Output the [X, Y] coordinate of the center of the cell containing the given text.  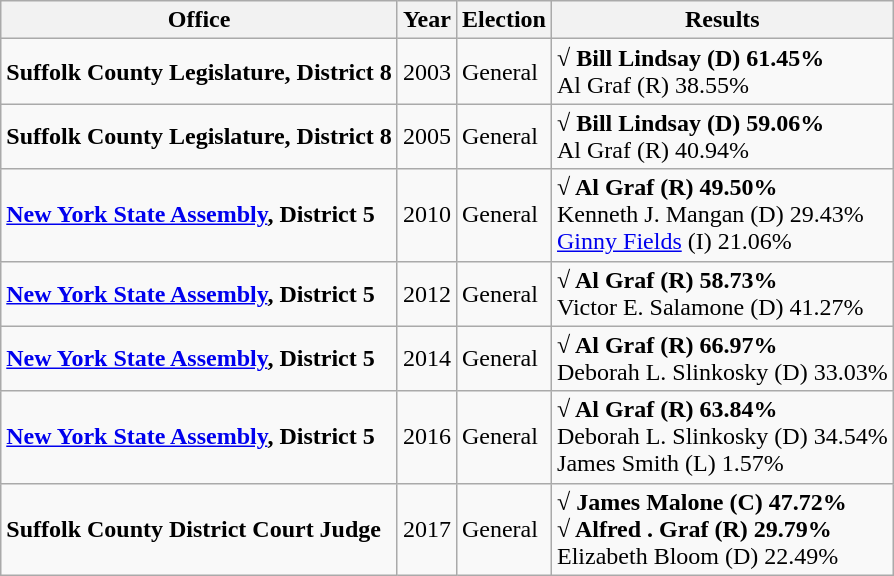
Year [426, 20]
2012 [426, 294]
√ Al Graf (R) 63.84%Deborah L. Slinkosky (D) 34.54%James Smith (L) 1.57% [723, 437]
2003 [426, 72]
2017 [426, 529]
√ Al Graf (R) 66.97%Deborah L. Slinkosky (D) 33.03% [723, 358]
√ Bill Lindsay (D) 59.06%Al Graf (R) 40.94% [723, 136]
√ Bill Lindsay (D) 61.45%Al Graf (R) 38.55% [723, 72]
√ Al Graf (R) 58.73%Victor E. Salamone (D) 41.27% [723, 294]
Suffolk County District Court Judge [200, 529]
2014 [426, 358]
2010 [426, 215]
2005 [426, 136]
Election [504, 20]
Office [200, 20]
√ Al Graf (R) 49.50%Kenneth J. Mangan (D) 29.43%Ginny Fields (I) 21.06% [723, 215]
Results [723, 20]
√ James Malone (C) 47.72%√ Alfred . Graf (R) 29.79%Elizabeth Bloom (D) 22.49% [723, 529]
2016 [426, 437]
